Locate the cell with the specified text and output its (x, y) center coordinate. 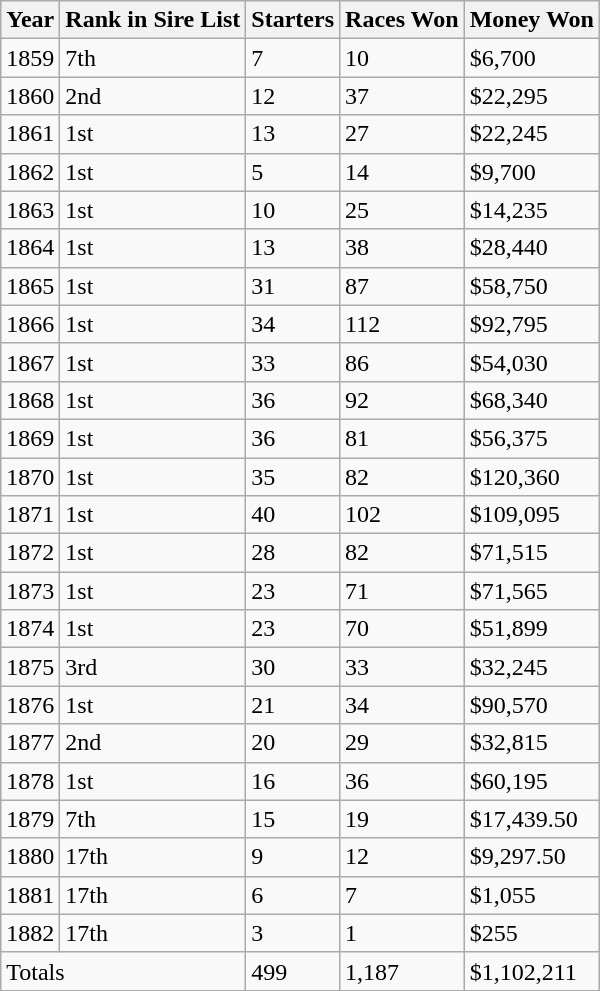
1 (402, 933)
29 (402, 743)
1869 (30, 438)
$22,295 (532, 96)
1859 (30, 58)
102 (402, 515)
499 (293, 971)
1880 (30, 857)
$6,700 (532, 58)
37 (402, 96)
1860 (30, 96)
$109,095 (532, 515)
$71,565 (532, 591)
35 (293, 477)
38 (402, 248)
$54,030 (532, 362)
1866 (30, 324)
Year (30, 20)
$9,297.50 (532, 857)
1865 (30, 286)
Races Won (402, 20)
27 (402, 134)
$58,750 (532, 286)
1872 (30, 553)
1863 (30, 210)
Money Won (532, 20)
1861 (30, 134)
1875 (30, 667)
Totals (124, 971)
Starters (293, 20)
14 (402, 172)
$60,195 (532, 781)
3rd (153, 667)
31 (293, 286)
1870 (30, 477)
$32,815 (532, 743)
70 (402, 629)
$90,570 (532, 705)
40 (293, 515)
1874 (30, 629)
81 (402, 438)
30 (293, 667)
86 (402, 362)
$68,340 (532, 400)
1881 (30, 895)
1876 (30, 705)
$17,439.50 (532, 819)
92 (402, 400)
1867 (30, 362)
$1,055 (532, 895)
1862 (30, 172)
$120,360 (532, 477)
$1,102,211 (532, 971)
21 (293, 705)
1882 (30, 933)
16 (293, 781)
1868 (30, 400)
$92,795 (532, 324)
$255 (532, 933)
$51,899 (532, 629)
112 (402, 324)
19 (402, 819)
1864 (30, 248)
1871 (30, 515)
71 (402, 591)
Rank in Sire List (153, 20)
87 (402, 286)
1877 (30, 743)
$9,700 (532, 172)
9 (293, 857)
1873 (30, 591)
$32,245 (532, 667)
15 (293, 819)
$56,375 (532, 438)
1,187 (402, 971)
5 (293, 172)
$28,440 (532, 248)
3 (293, 933)
20 (293, 743)
25 (402, 210)
1879 (30, 819)
6 (293, 895)
$14,235 (532, 210)
28 (293, 553)
$22,245 (532, 134)
$71,515 (532, 553)
1878 (30, 781)
